Detect which cell encompasses the target text, then output its (x, y) center coordinate. 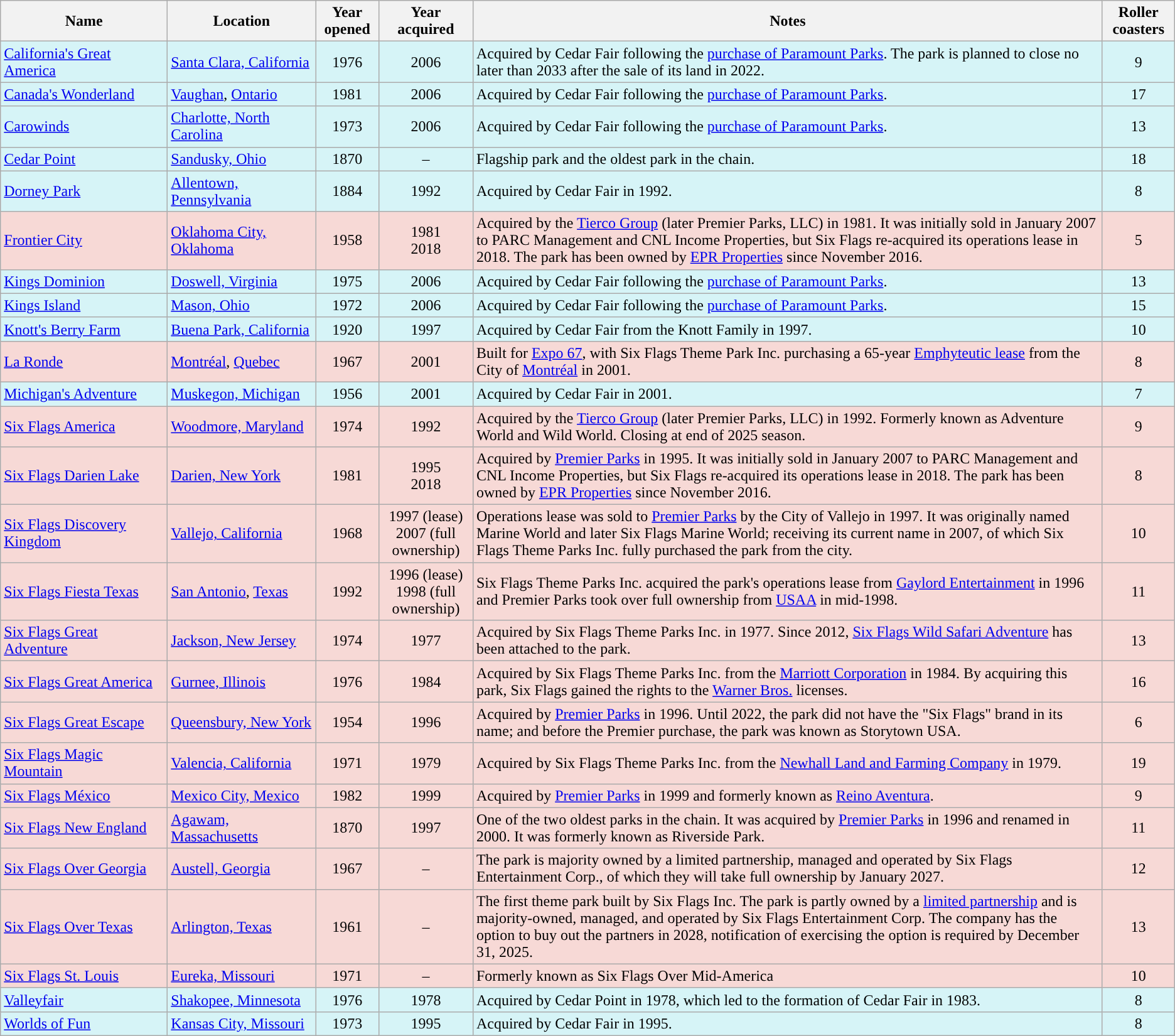
Montréal, Quebec (242, 362)
Carowinds (84, 127)
Agawam, Massachusetts (242, 828)
17 (1139, 94)
Darien, New York (242, 476)
12 (1139, 869)
Six Flags America (84, 426)
Acquired by the Tierco Group (later Premier Parks, LLC) in 1992. Formerly known as Adventure World and Wild World. Closing at end of 2025 season. (787, 426)
1972 (348, 305)
Dorney Park (84, 191)
1977 (426, 640)
16 (1139, 682)
Year acquired (426, 21)
Kings Island (84, 305)
Frontier City (84, 240)
Acquired by Cedar Fair in 2001. (787, 394)
Valleyfair (84, 1000)
1979 (426, 764)
Formerly known as Six Flags Over Mid-America (787, 976)
Acquired by Cedar Fair following the purchase of Paramount Parks. The park is planned to close no later than 2033 after the sale of its land in 2022. (787, 62)
Roller coasters (1139, 21)
1954 (348, 722)
Canada's Wonderland (84, 94)
Santa Clara, California (242, 62)
Six Flags Great Escape (84, 722)
1956 (348, 394)
Acquired by Cedar Fair in 1992. (787, 191)
1996 (426, 722)
1975 (348, 281)
Flagship park and the oldest park in the chain. (787, 159)
Woodmore, Maryland (242, 426)
Year opened (348, 21)
Six Flags Darien Lake (84, 476)
19952018 (426, 476)
Six Flags Fiesta Texas (84, 591)
Cedar Point (84, 159)
Six Flags Great Adventure (84, 640)
Sandusky, Ohio (242, 159)
Arlington, Texas (242, 927)
Six Flags Discovery Kingdom (84, 534)
Six Flags New England (84, 828)
Shakopee, Minnesota (242, 1000)
1997 (lease)2007 (full ownership) (426, 534)
1984 (426, 682)
Mason, Ohio (242, 305)
Six Flags Over Georgia (84, 869)
1968 (348, 534)
San Antonio, Texas (242, 591)
Oklahoma City, Oklahoma (242, 240)
1884 (348, 191)
Buena Park, California (242, 329)
Kings Dominion (84, 281)
Acquired by Cedar Point in 1978, which led to the formation of Cedar Fair in 1983. (787, 1000)
Acquired by Cedar Fair from the Knott Family in 1997. (787, 329)
Name (84, 21)
6 (1139, 722)
7 (1139, 394)
Worlds of Fun (84, 1023)
La Ronde (84, 362)
19 (1139, 764)
1996 (lease)1998 (full ownership) (426, 591)
Kansas City, Missouri (242, 1023)
One of the two oldest parks in the chain. It was acquired by Premier Parks in 1996 and renamed in 2000. It was formerly known as Riverside Park. (787, 828)
Vallejo, California (242, 534)
Notes (787, 21)
Six Flags México (84, 796)
Location (242, 21)
Michigan's Adventure (84, 394)
Mexico City, Mexico (242, 796)
Austell, Georgia (242, 869)
California's Great America (84, 62)
5 (1139, 240)
1978 (426, 1000)
Six Flags Great America (84, 682)
1920 (348, 329)
18 (1139, 159)
Gurnee, Illinois (242, 682)
1958 (348, 240)
Queensbury, New York (242, 722)
Acquired by Six Flags Theme Parks Inc. in 1977. Since 2012, Six Flags Wild Safari Adventure has been attached to the park. (787, 640)
1961 (348, 927)
15 (1139, 305)
1982 (348, 796)
Acquired by Cedar Fair in 1995. (787, 1023)
Jackson, New Jersey (242, 640)
Eureka, Missouri (242, 976)
1995 (426, 1023)
Charlotte, North Carolina (242, 127)
Six Flags Over Texas (84, 927)
Six Flags St. Louis (84, 976)
Allentown, Pennsylvania (242, 191)
Knott's Berry Farm (84, 329)
Built for Expo 67, with Six Flags Theme Park Inc. purchasing a 65-year Emphyteutic lease from the City of Montréal in 2001. (787, 362)
Muskegon, Michigan (242, 394)
Valencia, California (242, 764)
Six Flags Magic Mountain (84, 764)
Doswell, Virginia (242, 281)
19812018 (426, 240)
Acquired by Six Flags Theme Parks Inc. from the Newhall Land and Farming Company in 1979. (787, 764)
1999 (426, 796)
Acquired by Premier Parks in 1999 and formerly known as Reino Aventura. (787, 796)
Vaughan, Ontario (242, 94)
